Capture the cell that displays the provided text and extract its [X, Y] central coordinate. 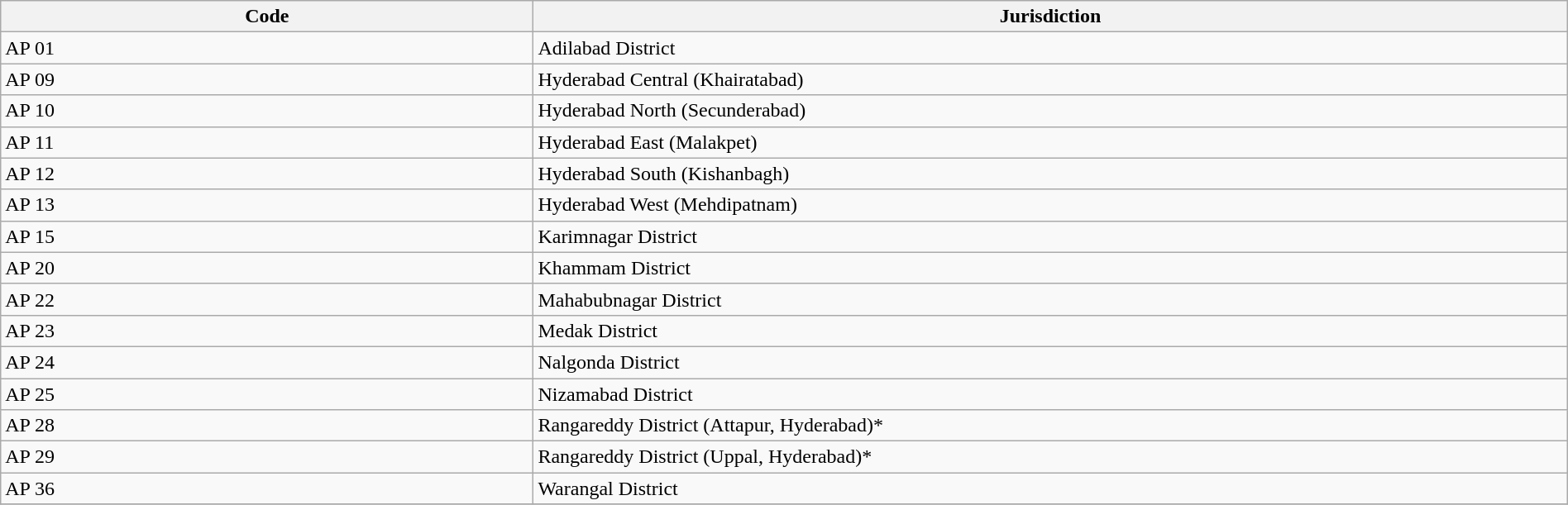
Medak District [1050, 331]
Nizamabad District [1050, 394]
AP 23 [267, 331]
AP 09 [267, 79]
AP 11 [267, 142]
Hyderabad North (Secunderabad) [1050, 111]
AP 01 [267, 48]
AP 25 [267, 394]
Code [267, 17]
Hyderabad Central (Khairatabad) [1050, 79]
Hyderabad West (Mehdipatnam) [1050, 205]
AP 13 [267, 205]
AP 15 [267, 236]
AP 20 [267, 268]
Warangal District [1050, 488]
AP 24 [267, 362]
Adilabad District [1050, 48]
Rangareddy District (Uppal, Hyderabad)* [1050, 457]
AP 36 [267, 488]
Karimnagar District [1050, 236]
AP 22 [267, 299]
AP 29 [267, 457]
AP 28 [267, 426]
Rangareddy District (Attapur, Hyderabad)* [1050, 426]
AP 10 [267, 111]
Hyderabad East (Malakpet) [1050, 142]
Nalgonda District [1050, 362]
Jurisdiction [1050, 17]
Khammam District [1050, 268]
AP 12 [267, 174]
Hyderabad South (Kishanbagh) [1050, 174]
Mahabubnagar District [1050, 299]
